Locate the cell with the specified text and output its [X, Y] center coordinate. 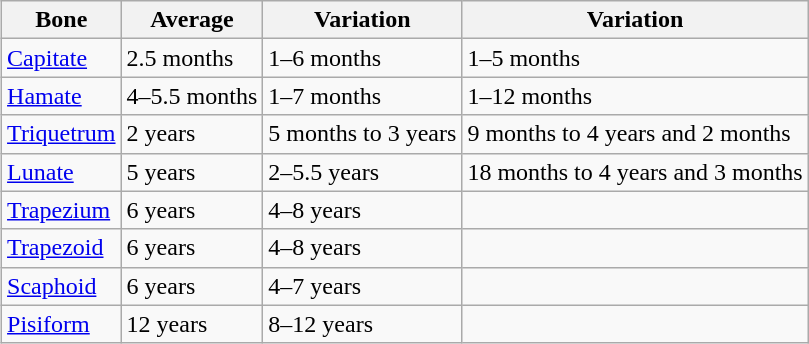
1–7 months [362, 96]
Scaphoid [62, 286]
Pisiform [62, 324]
5 months to 3 years [362, 134]
1–5 months [635, 58]
2–5.5 years [362, 172]
2.5 months [192, 58]
Hamate [62, 96]
4–7 years [362, 286]
Lunate [62, 172]
1–6 months [362, 58]
5 years [192, 172]
9 months to 4 years and 2 months [635, 134]
1–12 months [635, 96]
2 years [192, 134]
12 years [192, 324]
18 months to 4 years and 3 months [635, 172]
4–5.5 months [192, 96]
Bone [62, 20]
Trapezium [62, 210]
Average [192, 20]
Trapezoid [62, 248]
8–12 years [362, 324]
Triquetrum [62, 134]
Capitate [62, 58]
